Detect which cell encompasses the target text, then output its [X, Y] center coordinate. 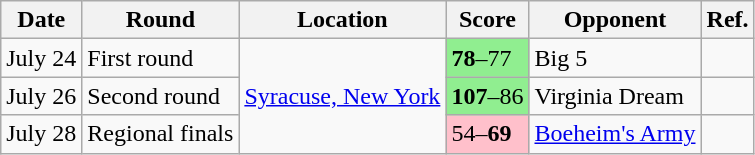
Virginia Dream [615, 96]
July 28 [42, 134]
Big 5 [615, 58]
Score [488, 20]
78–77 [488, 58]
First round [160, 58]
54–69 [488, 134]
Regional finals [160, 134]
Second round [160, 96]
107–86 [488, 96]
Opponent [615, 20]
July 26 [42, 96]
July 24 [42, 58]
Date [42, 20]
Boeheim's Army [615, 134]
Round [160, 20]
Location [342, 20]
Syracuse, New York [342, 96]
Ref. [728, 20]
